Extract the (x, y) coordinate from the center of the cell holding the provided text.  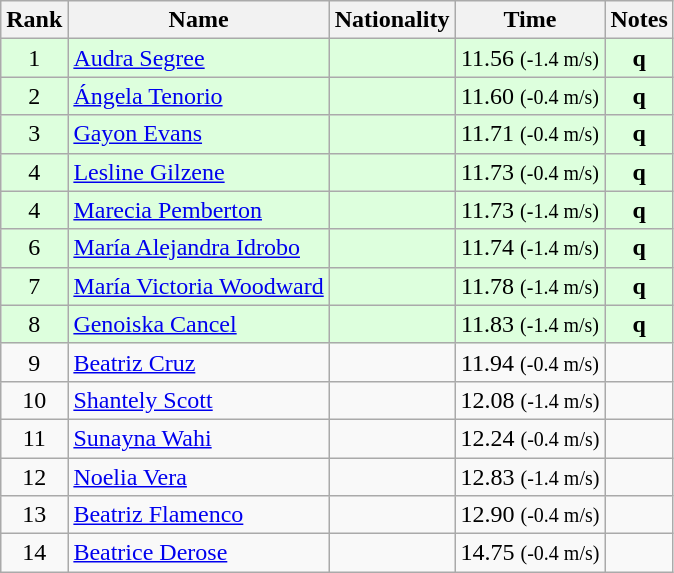
12.24 (-0.4 m/s) (530, 438)
Rank (34, 20)
Marecia Pemberton (198, 210)
6 (34, 248)
Gayon Evans (198, 134)
María Victoria Woodward (198, 286)
Genoiska Cancel (198, 324)
Beatrice Derose (198, 553)
12.08 (-1.4 m/s) (530, 400)
1 (34, 58)
Audra Segree (198, 58)
María Alejandra Idrobo (198, 248)
10 (34, 400)
Beatriz Cruz (198, 362)
9 (34, 362)
11.56 (-1.4 m/s) (530, 58)
11.71 (-0.4 m/s) (530, 134)
Notes (639, 20)
Nationality (392, 20)
11.78 (-1.4 m/s) (530, 286)
Lesline Gilzene (198, 172)
Name (198, 20)
Sunayna Wahi (198, 438)
14 (34, 553)
11.83 (-1.4 m/s) (530, 324)
12 (34, 477)
Shantely Scott (198, 400)
Ángela Tenorio (198, 96)
11.60 (-0.4 m/s) (530, 96)
11.94 (-0.4 m/s) (530, 362)
Beatriz Flamenco (198, 515)
3 (34, 134)
12.90 (-0.4 m/s) (530, 515)
13 (34, 515)
11.74 (-1.4 m/s) (530, 248)
14.75 (-0.4 m/s) (530, 553)
12.83 (-1.4 m/s) (530, 477)
Time (530, 20)
11.73 (-1.4 m/s) (530, 210)
11 (34, 438)
2 (34, 96)
Noelia Vera (198, 477)
8 (34, 324)
7 (34, 286)
11.73 (-0.4 m/s) (530, 172)
